Locate the cell with the specified text and output its (X, Y) center coordinate. 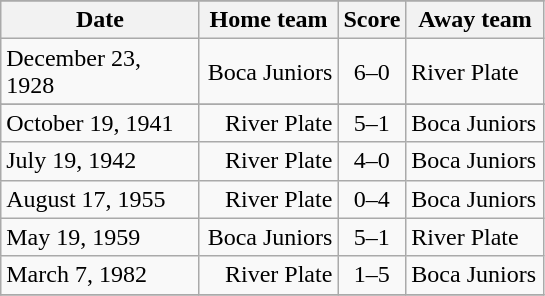
Date (100, 20)
6–0 (372, 72)
July 19, 1942 (100, 161)
March 7, 1982 (100, 275)
August 17, 1955 (100, 199)
1–5 (372, 275)
Away team (476, 20)
December 23, 1928 (100, 72)
0–4 (372, 199)
October 19, 1941 (100, 123)
May 19, 1959 (100, 237)
4–0 (372, 161)
Home team (268, 20)
Score (372, 20)
